For the text-containing cell, return its midpoint in [X, Y] coordinate format. 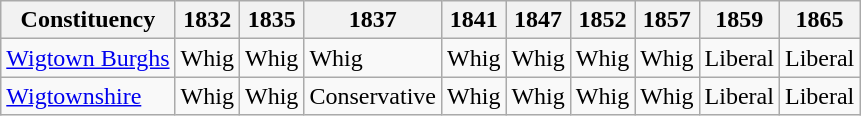
Constituency [88, 20]
1841 [474, 20]
1837 [373, 20]
1847 [538, 20]
1835 [271, 20]
1832 [207, 20]
Wigtownshire [88, 96]
1865 [819, 20]
1859 [739, 20]
1857 [667, 20]
Conservative [373, 96]
Wigtown Burghs [88, 58]
1852 [602, 20]
